Provide the [X, Y] coordinate of the cell's center where the given text is located.  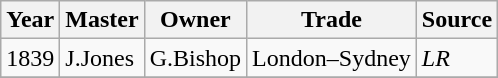
Owner [195, 20]
LR [456, 58]
1839 [30, 58]
Trade [332, 20]
Year [30, 20]
London–Sydney [332, 58]
G.Bishop [195, 58]
Master [102, 20]
Source [456, 20]
J.Jones [102, 58]
